Provide the (X, Y) coordinate of the cell's center where the given text is located.  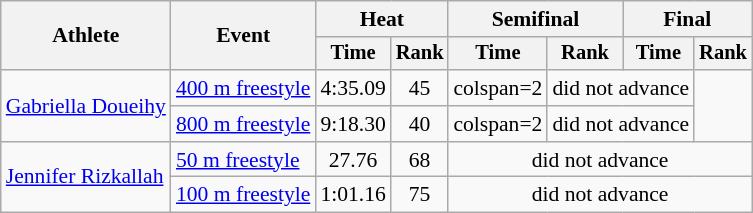
400 m freestyle (243, 88)
Gabriella Doueihy (86, 106)
9:18.30 (352, 124)
800 m freestyle (243, 124)
Athlete (86, 36)
50 m freestyle (243, 160)
45 (420, 88)
Event (243, 36)
75 (420, 195)
40 (420, 124)
Final (688, 19)
Semifinal (535, 19)
4:35.09 (352, 88)
1:01.16 (352, 195)
Jennifer Rizkallah (86, 178)
27.76 (352, 160)
Heat (382, 19)
68 (420, 160)
100 m freestyle (243, 195)
